Find where the given text appears and provide that cell's center as (X, Y) coordinate. 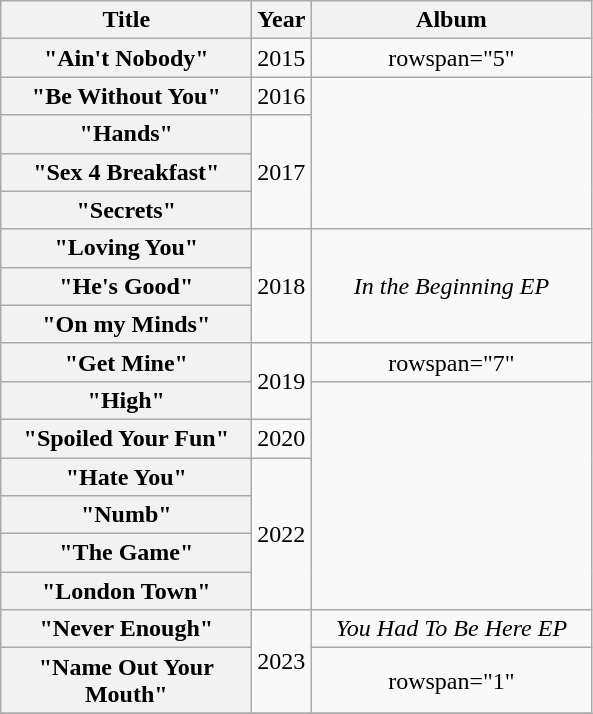
2015 (282, 58)
"On my Minds" (126, 324)
2017 (282, 172)
rowspan="7" (452, 362)
2018 (282, 286)
"Never Enough" (126, 629)
"Secrets" (126, 210)
rowspan="1" (452, 680)
"Be Without You" (126, 96)
"London Town" (126, 591)
Year (282, 20)
You Had To Be Here EP (452, 629)
2019 (282, 381)
2022 (282, 534)
"Ain't Nobody" (126, 58)
"Spoiled Your Fun" (126, 438)
rowspan="5" (452, 58)
"Sex 4 Breakfast" (126, 172)
Album (452, 20)
"Hands" (126, 134)
2020 (282, 438)
"Name Out Your Mouth" (126, 680)
"Hate You" (126, 477)
"He's Good" (126, 286)
In the Beginning EP (452, 286)
"The Game" (126, 553)
"Numb" (126, 515)
Title (126, 20)
"High" (126, 400)
"Loving You" (126, 248)
2016 (282, 96)
2023 (282, 662)
"Get Mine" (126, 362)
